Extract the (X, Y) coordinate from the center of the cell holding the provided text.  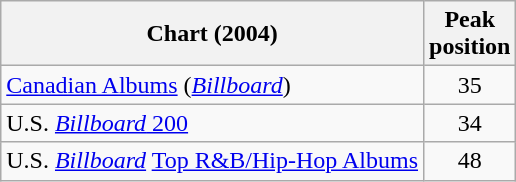
Canadian Albums (Billboard) (212, 85)
Chart (2004) (212, 34)
35 (470, 85)
Peakposition (470, 34)
48 (470, 161)
34 (470, 123)
U.S. Billboard Top R&B/Hip-Hop Albums (212, 161)
U.S. Billboard 200 (212, 123)
